Search for the cell housing the specified text and yield its [x, y] center coordinate. 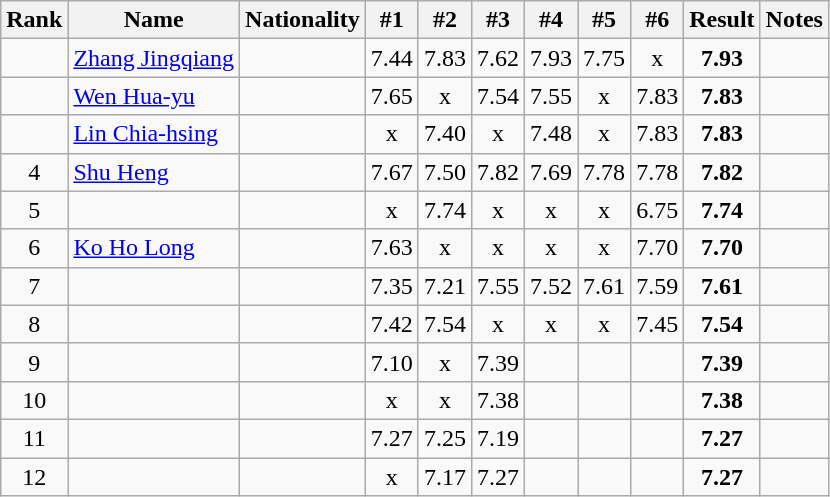
11 [34, 438]
Nationality [303, 20]
7.19 [498, 438]
7.17 [444, 477]
7.21 [444, 286]
Notes [794, 20]
Name [154, 20]
Rank [34, 20]
Result [722, 20]
7.63 [392, 248]
7.50 [444, 172]
7.75 [604, 58]
7.67 [392, 172]
6.75 [658, 210]
12 [34, 477]
#6 [658, 20]
#3 [498, 20]
6 [34, 248]
7 [34, 286]
7.35 [392, 286]
7.65 [392, 96]
Wen Hua-yu [154, 96]
7.44 [392, 58]
Lin Chia-hsing [154, 134]
5 [34, 210]
7.25 [444, 438]
7.42 [392, 324]
7.10 [392, 362]
Ko Ho Long [154, 248]
7.69 [550, 172]
Zhang Jingqiang [154, 58]
#5 [604, 20]
#4 [550, 20]
9 [34, 362]
10 [34, 400]
7.52 [550, 286]
4 [34, 172]
7.48 [550, 134]
#1 [392, 20]
7.45 [658, 324]
Shu Heng [154, 172]
7.62 [498, 58]
7.40 [444, 134]
#2 [444, 20]
7.59 [658, 286]
8 [34, 324]
